From the cell containing the given text, extract its center point as [x, y] coordinate. 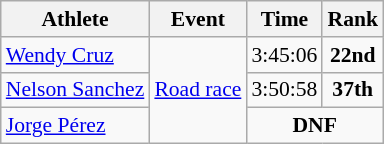
22nd [352, 55]
DNF [314, 126]
3:45:06 [284, 55]
Jorge Pérez [76, 126]
Event [198, 19]
Nelson Sanchez [76, 90]
Road race [198, 90]
Rank [352, 19]
3:50:58 [284, 90]
Time [284, 19]
37th [352, 90]
Wendy Cruz [76, 55]
Athlete [76, 19]
